Capture the cell that displays the provided text and extract its (x, y) central coordinate. 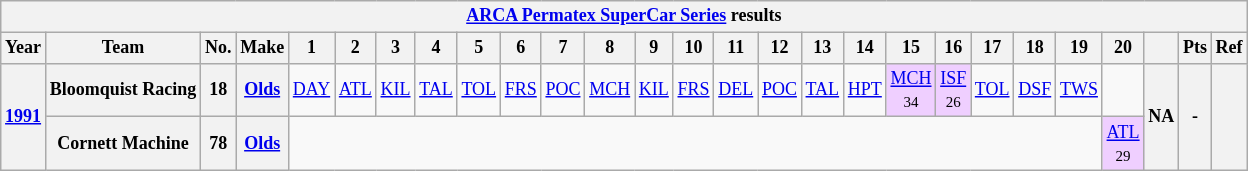
Team (122, 48)
9 (654, 48)
Year (24, 48)
MCH (610, 90)
1 (311, 48)
ISF26 (954, 90)
ARCA Permatex SuperCar Series results (624, 16)
MCH34 (911, 90)
Bloomquist Racing (122, 90)
8 (610, 48)
10 (694, 48)
DEL (736, 90)
DAY (311, 90)
Make (262, 48)
ATL (355, 90)
7 (563, 48)
11 (736, 48)
78 (218, 144)
20 (1123, 48)
- (1196, 116)
ATL29 (1123, 144)
NA (1162, 116)
6 (520, 48)
DSF (1035, 90)
No. (218, 48)
1991 (24, 116)
TWS (1080, 90)
HPT (864, 90)
16 (954, 48)
12 (780, 48)
15 (911, 48)
19 (1080, 48)
13 (822, 48)
Pts (1196, 48)
3 (396, 48)
Cornett Machine (122, 144)
4 (436, 48)
14 (864, 48)
17 (992, 48)
5 (478, 48)
Ref (1229, 48)
2 (355, 48)
